From the cell containing the given text, extract its center point as [x, y] coordinate. 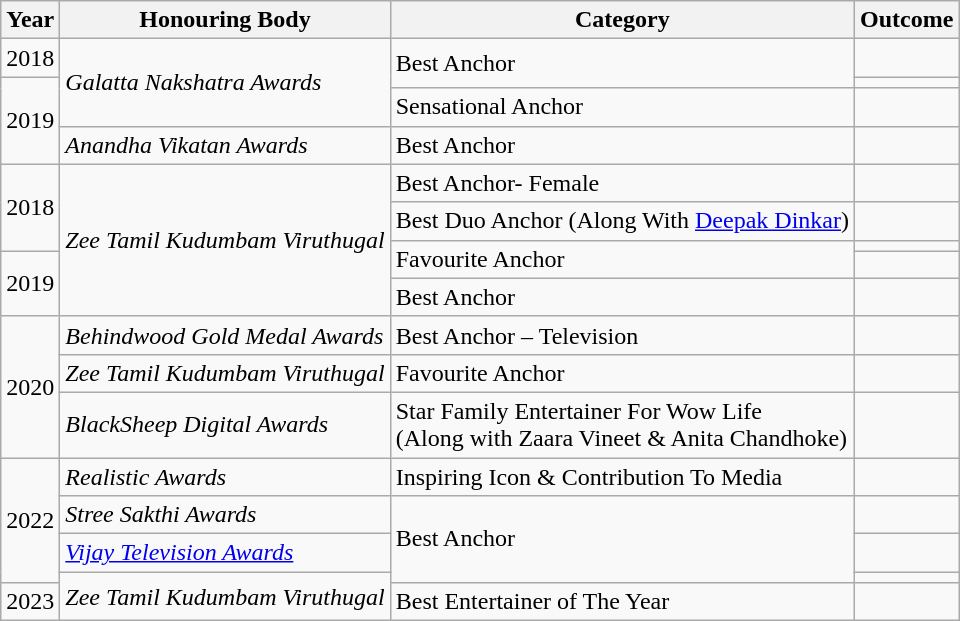
Best Duo Anchor (Along With Deepak Dinkar) [622, 221]
Outcome [906, 20]
Best Entertainer of The Year [622, 602]
Behindwood Gold Medal Awards [225, 335]
Best Anchor- Female [622, 183]
Sensational Anchor [622, 107]
Best Anchor – Television [622, 335]
Realistic Awards [225, 477]
BlackSheep Digital Awards [225, 424]
2022 [30, 520]
Category [622, 20]
Star Family Entertainer For Wow Life(Along with Zaara Vineet & Anita Chandhoke) [622, 424]
Honouring Body [225, 20]
Galatta Nakshatra Awards [225, 82]
Stree Sakthi Awards [225, 515]
Anandha Vikatan Awards [225, 145]
Year [30, 20]
2023 [30, 602]
Vijay Television Awards [225, 553]
Inspiring Icon & Contribution To Media [622, 477]
2020 [30, 386]
